From the cell containing the given text, extract its center point as (x, y) coordinate. 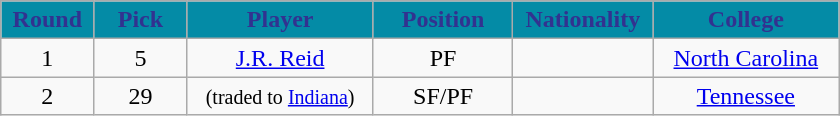
Tennessee (746, 96)
2 (48, 96)
Player (280, 20)
North Carolina (746, 58)
SF/PF (443, 96)
Round (48, 20)
1 (48, 58)
College (746, 20)
5 (140, 58)
PF (443, 58)
(traded to Indiana) (280, 96)
J.R. Reid (280, 58)
Pick (140, 20)
Nationality (583, 20)
29 (140, 96)
Position (443, 20)
